Determine the (X, Y) coordinate at the center of the cell enclosing the given text.  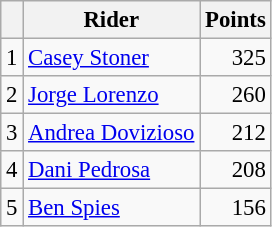
2 (12, 95)
Jorge Lorenzo (112, 95)
212 (236, 133)
Andrea Dovizioso (112, 133)
4 (12, 170)
260 (236, 95)
156 (236, 208)
Points (236, 20)
5 (12, 208)
208 (236, 170)
3 (12, 133)
Dani Pedrosa (112, 170)
1 (12, 58)
Ben Spies (112, 208)
Casey Stoner (112, 58)
325 (236, 58)
Rider (112, 20)
